Locate the cell with the specified text and output its (X, Y) center coordinate. 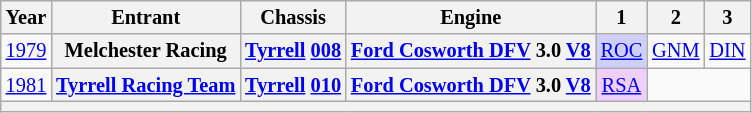
1981 (26, 85)
Tyrrell Racing Team (146, 85)
Melchester Racing (146, 51)
Tyrrell 008 (293, 51)
Engine (471, 17)
2 (676, 17)
DIN (727, 51)
ROC (622, 51)
GNM (676, 51)
3 (727, 17)
Chassis (293, 17)
1 (622, 17)
RSA (622, 85)
Tyrrell 010 (293, 85)
1979 (26, 51)
Year (26, 17)
Entrant (146, 17)
